Determine the (X, Y) coordinate at the center of the cell enclosing the given text.  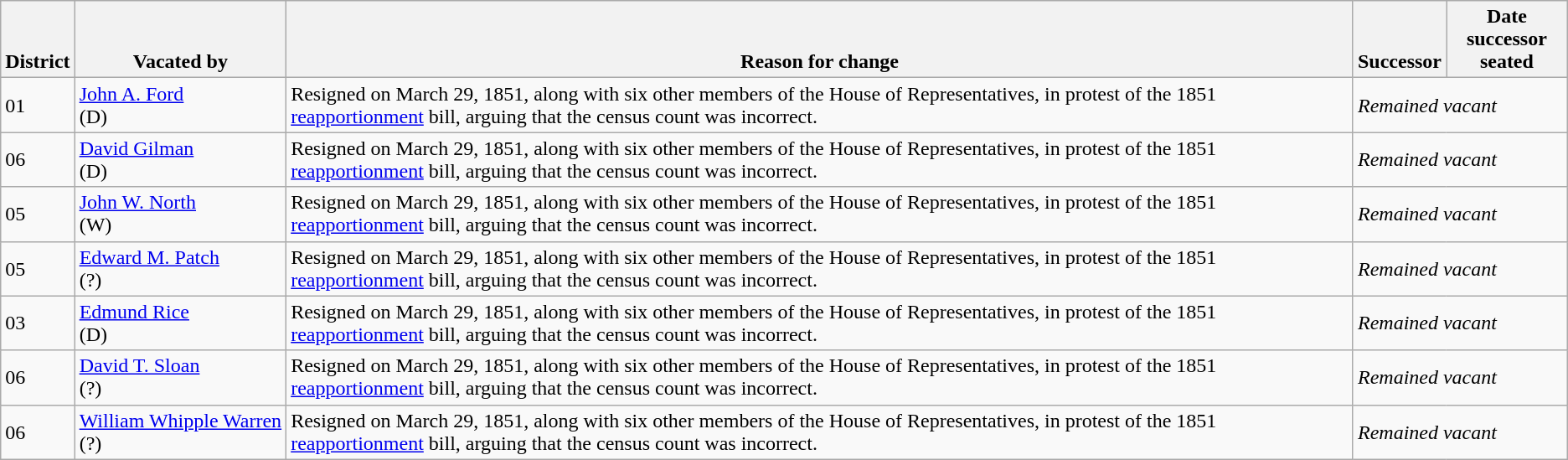
John W. North(W) (181, 214)
01 (38, 106)
Successor (1399, 39)
District (38, 39)
Edmund Rice(D) (181, 323)
Reason for change (820, 39)
John A. Ford(D) (181, 106)
Date successorseated (1506, 39)
Vacated by (181, 39)
David T. Sloan(?) (181, 377)
William Whipple Warren(?) (181, 432)
David Gilman(D) (181, 159)
Edward M. Patch(?) (181, 268)
03 (38, 323)
